Pinpoint the cell where the given text exists, returning its [X, Y] midpoint coordinate. 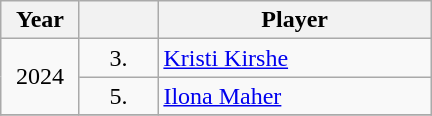
Year [40, 20]
Kristi Kirshe [295, 58]
5. [118, 96]
2024 [40, 77]
Player [295, 20]
3. [118, 58]
Ilona Maher [295, 96]
